Return the (X, Y) coordinate for the center point of the cell that contains the specified text.  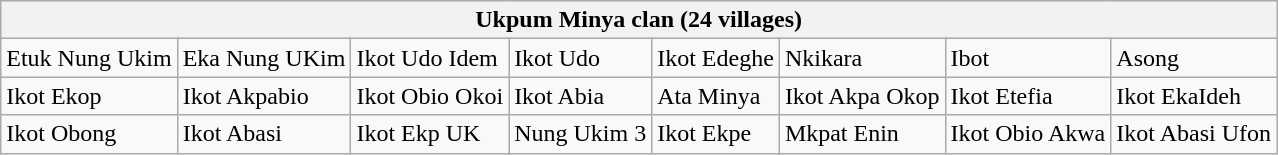
Ikot Edeghe (716, 58)
Eka Nung UKim (264, 58)
Ibot (1028, 58)
Asong (1194, 58)
Ikot Obio Okoi (430, 96)
Etuk Nung Ukim (89, 58)
Ikot Obio Akwa (1028, 134)
Ikot Akpa Okop (862, 96)
Ikot Abasi (264, 134)
Ikot Udo (580, 58)
Ata Minya (716, 96)
Ikot Akpabio (264, 96)
Ikot Abia (580, 96)
Ikot Ekp UK (430, 134)
Ikot Udo Idem (430, 58)
Nung Ukim 3 (580, 134)
Ukpum Minya clan (24 villages) (639, 20)
Ikot Etefia (1028, 96)
Ikot Ekpe (716, 134)
Nkikara (862, 58)
Ikot Ekop (89, 96)
Ikot Obong (89, 134)
Ikot Abasi Ufon (1194, 134)
Mkpat Enin (862, 134)
Ikot EkaIdeh (1194, 96)
